Return the [x, y] coordinate for the center point of the cell that contains the specified text.  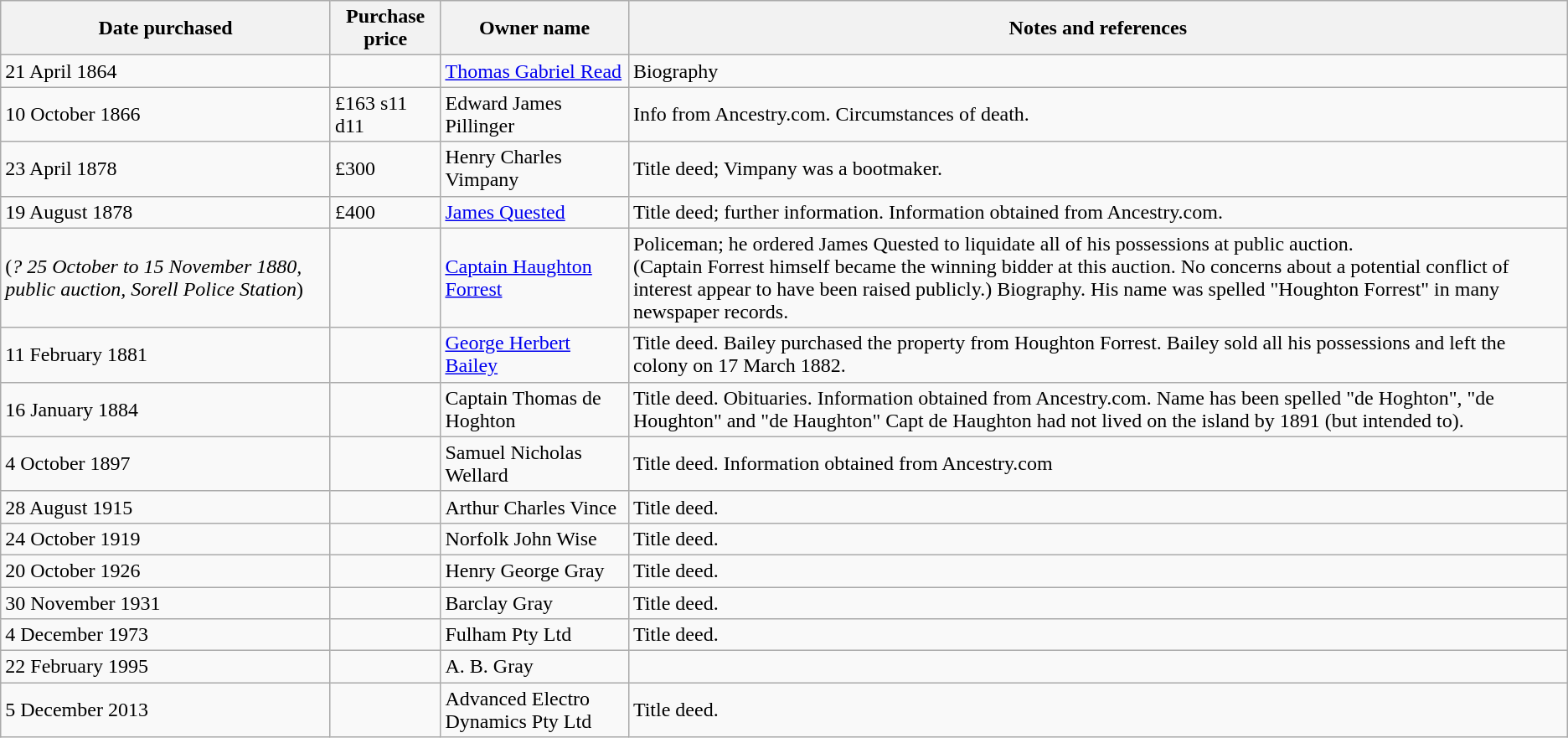
5 December 2013 [166, 710]
Title deed; further information. Information obtained from Ancestry.com. [1097, 212]
James Quested [534, 212]
A. B. Gray [534, 667]
30 November 1931 [166, 602]
Info from Ancestry.com. Circumstances of death. [1097, 114]
Purchase price [385, 28]
George Herbert Bailey [534, 355]
24 October 1919 [166, 539]
£163 s11 d11 [385, 114]
Title deed. Information obtained from Ancestry.com [1097, 464]
22 February 1995 [166, 667]
20 October 1926 [166, 570]
19 August 1878 [166, 212]
4 December 1973 [166, 635]
Notes and references [1097, 28]
10 October 1866 [166, 114]
23 April 1878 [166, 169]
£400 [385, 212]
Captain Thomas de Hoghton [534, 409]
Samuel Nicholas Wellard [534, 464]
Henry Charles Vimpany [534, 169]
28 August 1915 [166, 507]
Title deed. Bailey purchased the property from Houghton Forrest. Bailey sold all his possessions and left the colony on 17 March 1882. [1097, 355]
11 February 1881 [166, 355]
Title deed; Vimpany was a bootmaker. [1097, 169]
Norfolk John Wise [534, 539]
Fulham Pty Ltd [534, 635]
Arthur Charles Vince [534, 507]
Edward James Pillinger [534, 114]
(? 25 October to 15 November 1880, public auction, Sorell Police Station) [166, 278]
Advanced Electro Dynamics Pty Ltd [534, 710]
Biography [1097, 71]
21 April 1864 [166, 71]
Barclay Gray [534, 602]
16 January 1884 [166, 409]
Date purchased [166, 28]
4 October 1897 [166, 464]
£300 [385, 169]
Thomas Gabriel Read [534, 71]
Owner name [534, 28]
Henry George Gray [534, 570]
Captain Haughton Forrest [534, 278]
